Capture the cell that displays the provided text and extract its (X, Y) central coordinate. 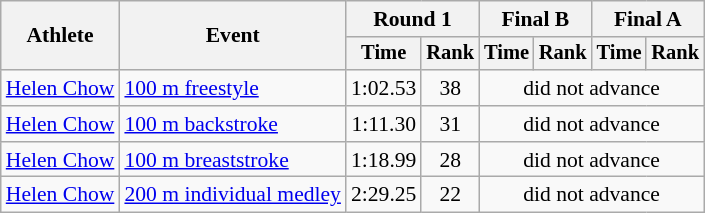
1:02.53 (384, 88)
100 m backstroke (232, 124)
1:18.99 (384, 160)
Round 1 (412, 19)
22 (450, 195)
200 m individual medley (232, 195)
100 m breaststroke (232, 160)
Event (232, 36)
Final B (535, 19)
100 m freestyle (232, 88)
28 (450, 160)
Athlete (60, 36)
31 (450, 124)
1:11.30 (384, 124)
2:29.25 (384, 195)
Final A (648, 19)
38 (450, 88)
